Determine the (x, y) coordinate at the center of the cell enclosing the given text.  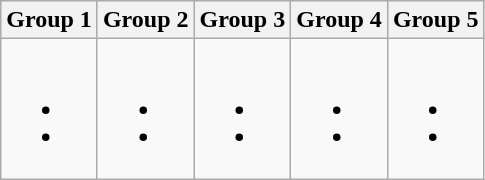
Group 5 (436, 20)
Group 4 (340, 20)
Group 3 (242, 20)
Group 1 (50, 20)
Group 2 (146, 20)
